Return [x, y] of the center of cell containing provided text 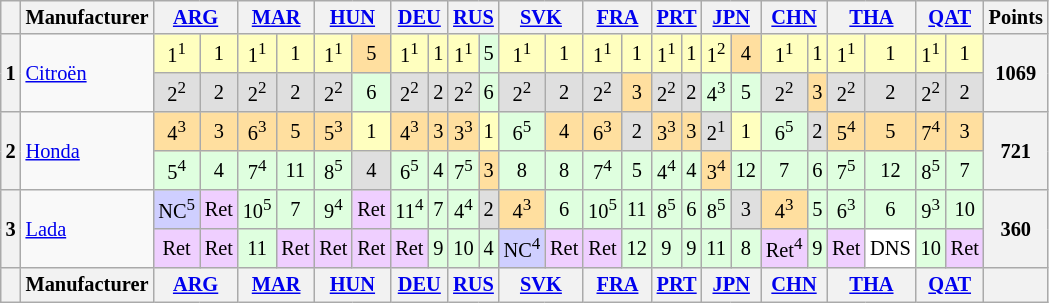
114 [409, 210]
Lada [88, 229]
Honda [88, 151]
Points [1016, 17]
1069 [1016, 73]
94 [333, 210]
DNS [890, 248]
NC4 [522, 248]
34 [716, 170]
Ret4 [784, 248]
NC5 [176, 210]
360 [1016, 229]
53 [333, 132]
721 [1016, 151]
21 [716, 132]
Citroën [88, 73]
93 [931, 210]
